Output the [x, y] coordinate of the center of the cell containing the given text.  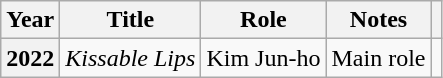
Role [264, 20]
Main role [378, 58]
Year [30, 20]
Title [130, 20]
2022 [30, 58]
Kim Jun-ho [264, 58]
Kissable Lips [130, 58]
Notes [378, 20]
